Extract the (X, Y) coordinate from the center of the cell holding the provided text.  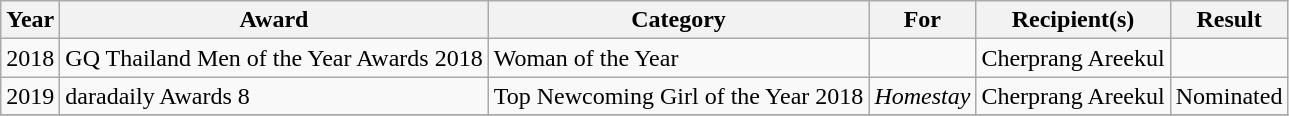
GQ Thailand Men of the Year Awards 2018 (274, 58)
For (922, 20)
Recipient(s) (1073, 20)
2018 (30, 58)
Category (678, 20)
Award (274, 20)
Nominated (1229, 96)
Result (1229, 20)
Homestay (922, 96)
2019 (30, 96)
Year (30, 20)
daradaily Awards 8 (274, 96)
Top Newcoming Girl of the Year 2018 (678, 96)
Woman of the Year (678, 58)
